Provide the (X, Y) coordinate of the cell's center where the given text is located.  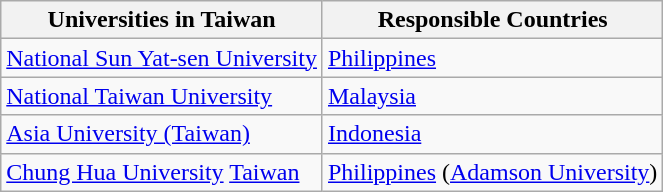
National Taiwan University (162, 96)
Philippines (492, 58)
Chung Hua University Taiwan (162, 172)
Malaysia (492, 96)
National Sun Yat-sen University (162, 58)
Indonesia (492, 134)
Universities in Taiwan (162, 20)
Asia University (Taiwan) (162, 134)
Philippines (Adamson University) (492, 172)
Responsible Countries (492, 20)
